Search for the cell housing the specified text and yield its [x, y] center coordinate. 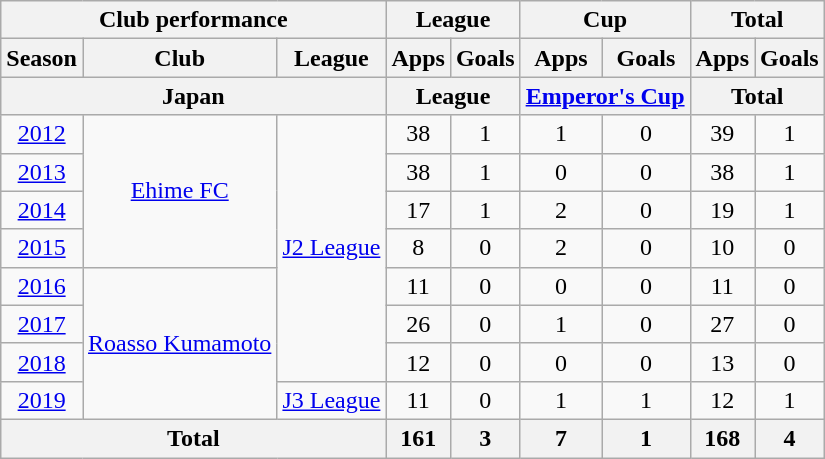
7 [561, 438]
Season [42, 58]
Club [179, 58]
2013 [42, 172]
2018 [42, 362]
13 [722, 362]
4 [789, 438]
19 [722, 210]
2019 [42, 400]
26 [418, 324]
161 [418, 438]
2016 [42, 286]
Japan [194, 96]
39 [722, 134]
J2 League [332, 248]
2017 [42, 324]
2015 [42, 248]
8 [418, 248]
17 [418, 210]
3 [485, 438]
10 [722, 248]
2014 [42, 210]
Emperor's Cup [605, 96]
Cup [605, 20]
Club performance [194, 20]
Ehime FC [179, 191]
2012 [42, 134]
27 [722, 324]
Roasso Kumamoto [179, 343]
168 [722, 438]
J3 League [332, 400]
